From the cell containing the given text, extract its center point as (X, Y) coordinate. 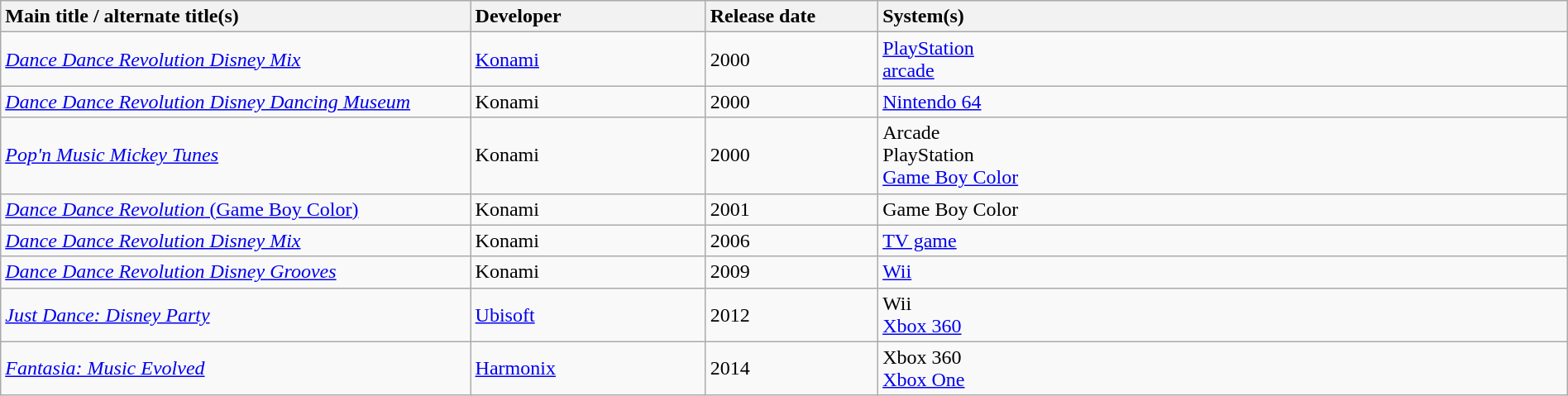
Dance Dance Revolution Disney Grooves (236, 272)
2006 (791, 241)
2009 (791, 272)
WiiXbox 360 (1223, 314)
Dance Dance Revolution (Game Boy Color) (236, 209)
PlayStationarcade (1223, 60)
2012 (791, 314)
Nintendo 64 (1223, 102)
ArcadePlayStationGame Boy Color (1223, 155)
Main title / alternate title(s) (236, 17)
Pop'n Music Mickey Tunes (236, 155)
Xbox 360Xbox One (1223, 369)
Developer (588, 17)
Fantasia: Music Evolved (236, 369)
Harmonix (588, 369)
TV game (1223, 241)
2014 (791, 369)
System(s) (1223, 17)
Just Dance: Disney Party (236, 314)
Release date (791, 17)
2001 (791, 209)
Wii (1223, 272)
Dance Dance Revolution Disney Dancing Museum (236, 102)
Game Boy Color (1223, 209)
Ubisoft (588, 314)
